Return the [X, Y] coordinate for the center point of the cell that contains the specified text.  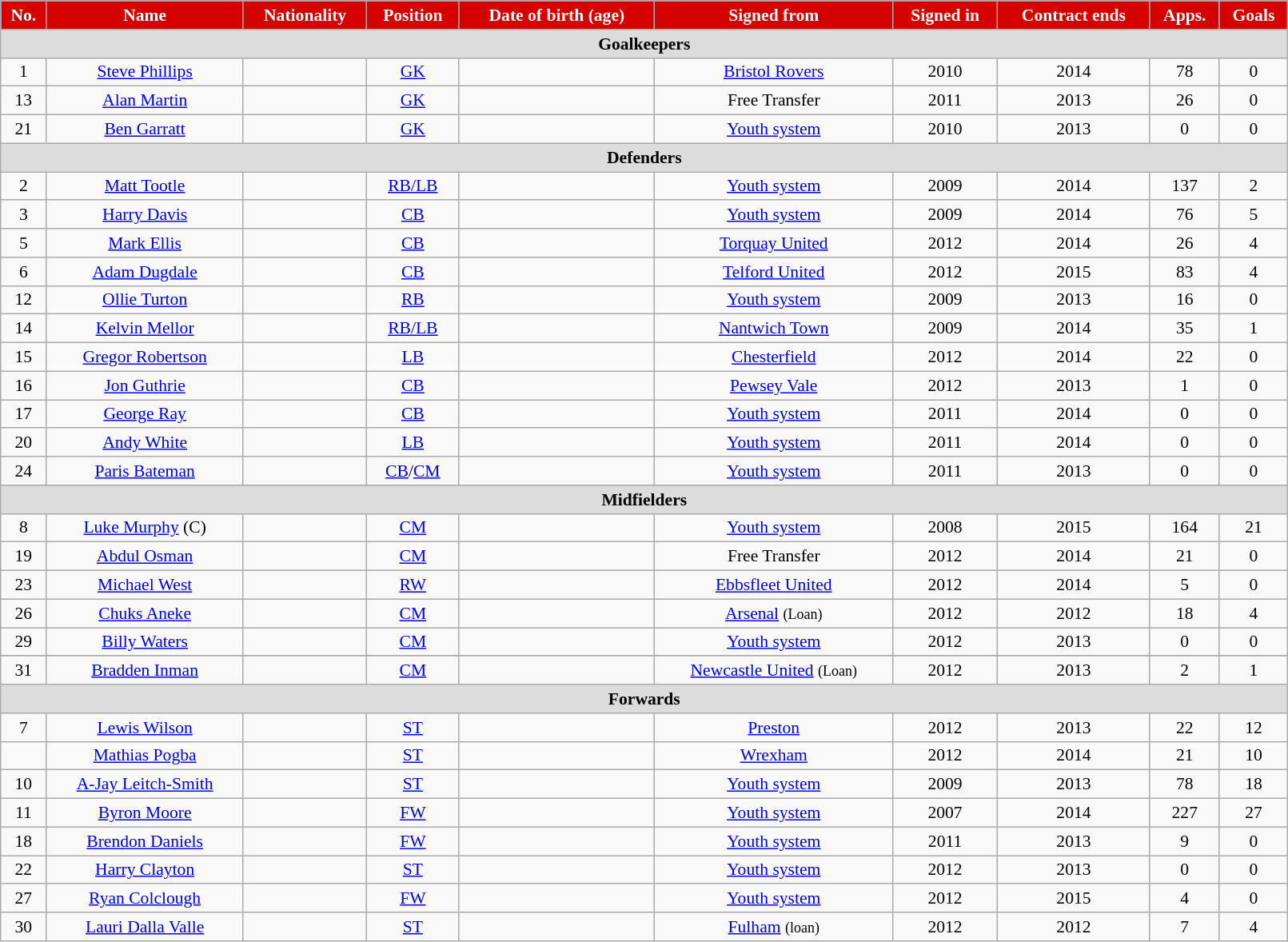
Ollie Turton [146, 300]
Steve Phillips [146, 72]
Preston [774, 728]
9 [1185, 841]
2008 [945, 528]
Forwards [644, 699]
Lewis Wilson [146, 728]
Alan Martin [146, 101]
Position [413, 15]
Newcastle United (Loan) [774, 671]
Name [146, 15]
Ryan Colclough [146, 899]
83 [1185, 272]
Gregor Robertson [146, 357]
Jon Guthrie [146, 385]
6 [24, 272]
Nantwich Town [774, 329]
2007 [945, 813]
Paris Bateman [146, 471]
Wrexham [774, 756]
Mathias Pogba [146, 756]
Adam Dugdale [146, 272]
Contract ends [1073, 15]
23 [24, 585]
Goalkeepers [644, 44]
Nationality [305, 15]
No. [24, 15]
3 [24, 215]
Telford United [774, 272]
Harry Davis [146, 215]
35 [1185, 329]
Bristol Rovers [774, 72]
Abdul Osman [146, 557]
Byron Moore [146, 813]
Billy Waters [146, 642]
Chesterfield [774, 357]
Matt Tootle [146, 186]
Arsenal (Loan) [774, 613]
Michael West [146, 585]
Ben Garratt [146, 130]
Apps. [1185, 15]
Pewsey Vale [774, 385]
8 [24, 528]
15 [24, 357]
Ebbsfleet United [774, 585]
Mark Ellis [146, 243]
RB [413, 300]
George Ray [146, 414]
Bradden Inman [146, 671]
137 [1185, 186]
17 [24, 414]
Lauri Dalla Valle [146, 927]
20 [24, 443]
Goals [1254, 15]
A-Jay Leitch-Smith [146, 784]
Kelvin Mellor [146, 329]
Torquay United [774, 243]
76 [1185, 215]
Andy White [146, 443]
31 [24, 671]
Defenders [644, 158]
Midfielders [644, 500]
24 [24, 471]
RW [413, 585]
14 [24, 329]
Signed in [945, 15]
164 [1185, 528]
Harry Clayton [146, 870]
CB/CM [413, 471]
Luke Murphy (C) [146, 528]
13 [24, 101]
Signed from [774, 15]
30 [24, 927]
Chuks Aneke [146, 613]
Fulham (loan) [774, 927]
227 [1185, 813]
29 [24, 642]
11 [24, 813]
Brendon Daniels [146, 841]
19 [24, 557]
Date of birth (age) [556, 15]
